From the cell containing the given text, extract its center point as (X, Y) coordinate. 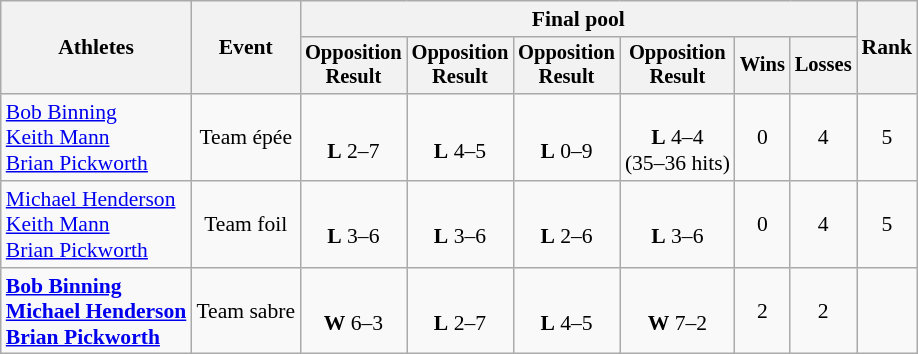
Rank (888, 48)
L 4–4(35–36 hits) (678, 138)
Team épée (246, 138)
Athletes (96, 48)
Wins (762, 66)
Team foil (246, 224)
L 2–6 (566, 224)
Final pool (578, 19)
Bob BinningKeith MannBrian Pickworth (96, 138)
L 4–5 (460, 138)
L 2–7 (354, 138)
Event (246, 48)
Michael HendersonKeith MannBrian Pickworth (96, 224)
Losses (824, 66)
L 0–9 (566, 138)
